Identify which cell holds the provided text, then report its (x, y) central coordinate. 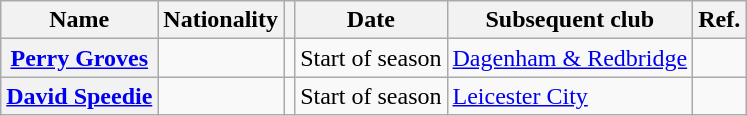
Perry Groves (80, 58)
Subsequent club (570, 20)
Ref. (720, 20)
Nationality (221, 20)
Date (371, 20)
Name (80, 20)
Leicester City (570, 96)
Dagenham & Redbridge (570, 58)
David Speedie (80, 96)
